Extract the [X, Y] coordinate from the center of the cell holding the provided text.  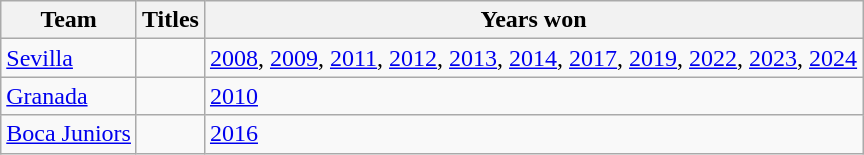
2010 [533, 96]
2016 [533, 134]
Sevilla [69, 58]
2008, 2009, 2011, 2012, 2013, 2014, 2017, 2019, 2022, 2023, 2024 [533, 58]
Titles [170, 20]
Team [69, 20]
Boca Juniors [69, 134]
Granada [69, 96]
Years won [533, 20]
